Output the [X, Y] coordinate of the center of the cell containing the given text.  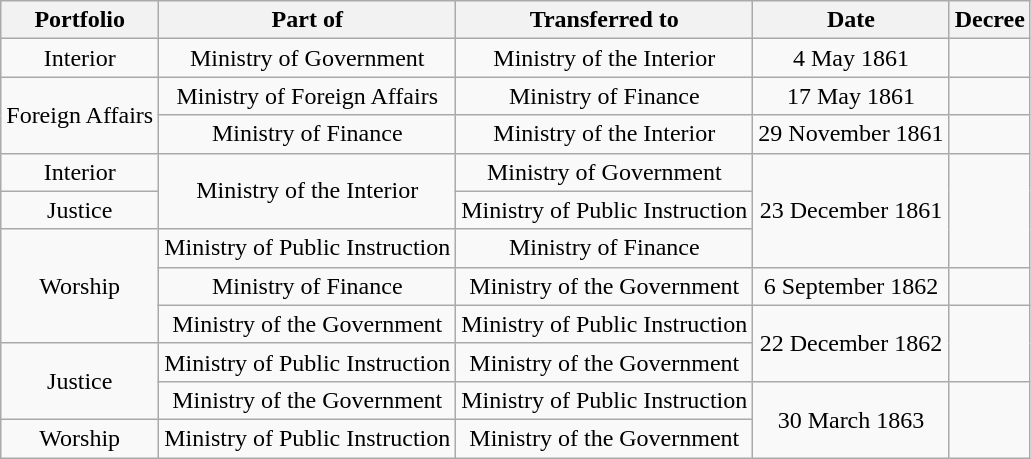
30 March 1863 [851, 419]
17 May 1861 [851, 96]
Date [851, 20]
Portfolio [80, 20]
22 December 1862 [851, 343]
4 May 1861 [851, 58]
Transferred to [604, 20]
29 November 1861 [851, 134]
6 September 1862 [851, 286]
Foreign Affairs [80, 115]
Decree [990, 20]
Ministry of Foreign Affairs [308, 96]
23 December 1861 [851, 210]
Part of [308, 20]
